Provide the [x, y] coordinate of the cell's center where the given text is located.  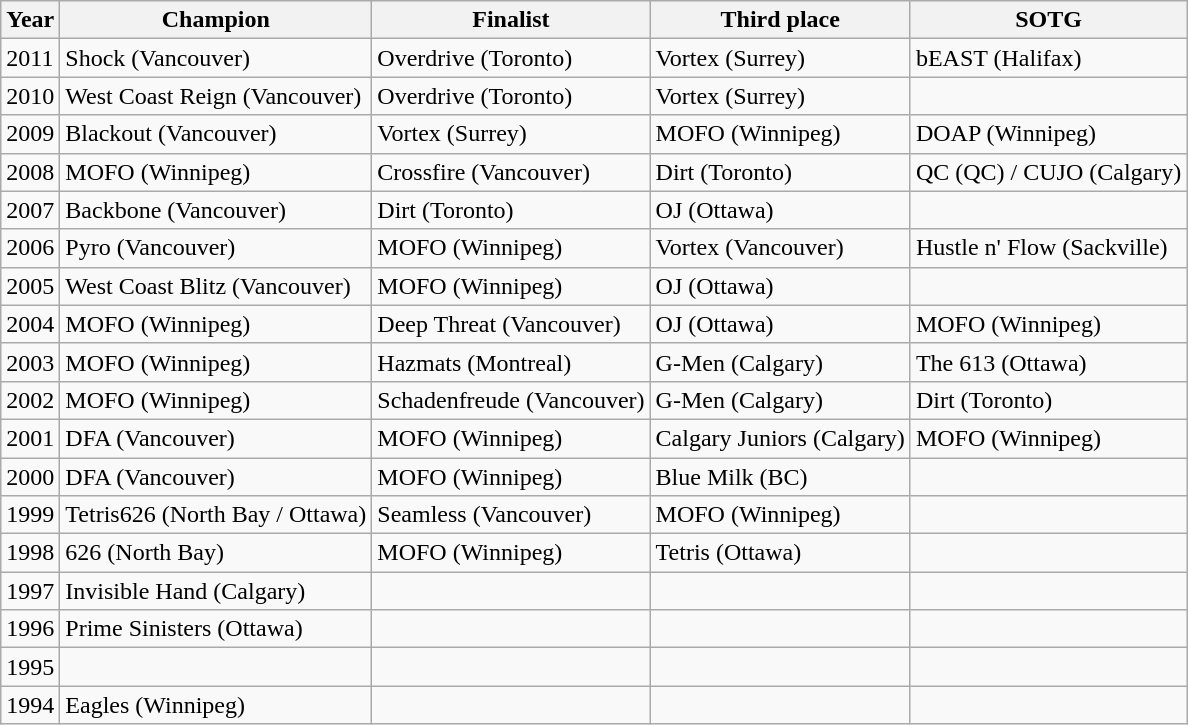
Blackout (Vancouver) [216, 134]
2000 [30, 477]
1995 [30, 667]
Eagles (Winnipeg) [216, 705]
2007 [30, 210]
626 (North Bay) [216, 553]
Invisible Hand (Calgary) [216, 591]
2006 [30, 248]
Blue Milk (BC) [780, 477]
2005 [30, 286]
2002 [30, 400]
Finalist [511, 20]
Vortex (Vancouver) [780, 248]
1994 [30, 705]
Hazmats (Montreal) [511, 362]
QC (QC) / CUJO (Calgary) [1048, 172]
bEAST (Halifax) [1048, 58]
2003 [30, 362]
Hustle n' Flow (Sackville) [1048, 248]
2001 [30, 438]
1998 [30, 553]
Year [30, 20]
Prime Sinisters (Ottawa) [216, 629]
2009 [30, 134]
Champion [216, 20]
Backbone (Vancouver) [216, 210]
2008 [30, 172]
DOAP (Winnipeg) [1048, 134]
2011 [30, 58]
Schadenfreude (Vancouver) [511, 400]
Tetris (Ottawa) [780, 553]
2004 [30, 324]
Pyro (Vancouver) [216, 248]
1999 [30, 515]
Seamless (Vancouver) [511, 515]
1997 [30, 591]
Shock (Vancouver) [216, 58]
The 613 (Ottawa) [1048, 362]
Deep Threat (Vancouver) [511, 324]
Calgary Juniors (Calgary) [780, 438]
1996 [30, 629]
SOTG [1048, 20]
Third place [780, 20]
2010 [30, 96]
West Coast Blitz (Vancouver) [216, 286]
Crossfire (Vancouver) [511, 172]
West Coast Reign (Vancouver) [216, 96]
Tetris626 (North Bay / Ottawa) [216, 515]
